Extract the (X, Y) coordinate from the center of the cell holding the provided text.  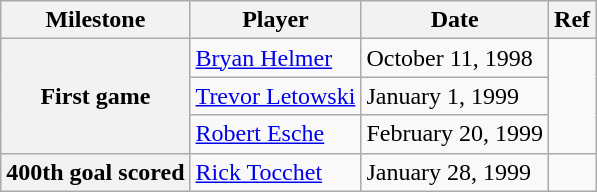
First game (96, 96)
January 28, 1999 (455, 172)
Player (276, 20)
January 1, 1999 (455, 96)
400th goal scored (96, 172)
Ref (572, 20)
Robert Esche (276, 134)
Date (455, 20)
Trevor Letowski (276, 96)
Milestone (96, 20)
February 20, 1999 (455, 134)
Bryan Helmer (276, 58)
Rick Tocchet (276, 172)
October 11, 1998 (455, 58)
